Determine the (x, y) coordinate at the center of the cell enclosing the given text.  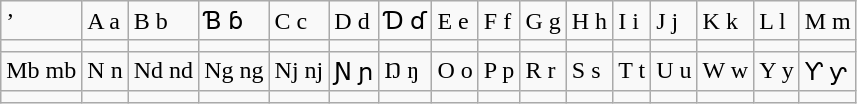
O o (455, 71)
Nj nj (299, 71)
U u (674, 71)
W w (726, 71)
Ɲ ɲ (354, 71)
F f (499, 21)
’ (42, 21)
Ng ng (234, 71)
K k (726, 21)
H h (589, 21)
A a (105, 21)
L l (777, 21)
B b (163, 21)
N n (105, 71)
Nd nd (163, 71)
T t (632, 71)
J j (674, 21)
M m (828, 21)
Ƴ ƴ (828, 71)
I i (632, 21)
Mb mb (42, 71)
D d (354, 21)
R r (543, 71)
C c (299, 21)
Ɓ ɓ (234, 21)
Ɗ ɗ (406, 21)
Y y (777, 71)
G g (543, 21)
P p (499, 71)
S s (589, 71)
Ŋ ŋ (406, 71)
E e (455, 21)
